Locate the cell with the specified text and output its [x, y] center coordinate. 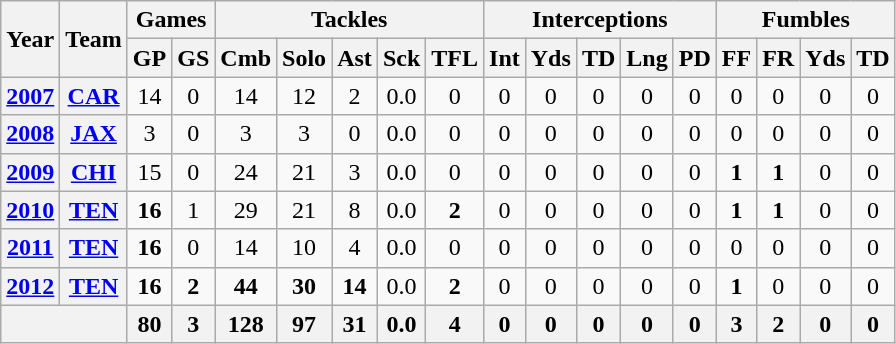
15 [149, 172]
128 [246, 324]
CAR [94, 96]
24 [246, 172]
Year [30, 39]
Lng [647, 58]
12 [304, 96]
2007 [30, 96]
Int [505, 58]
44 [246, 286]
2012 [30, 286]
Team [94, 39]
80 [149, 324]
PD [694, 58]
2011 [30, 248]
Ast [355, 58]
31 [355, 324]
2010 [30, 210]
Tackles [350, 20]
Solo [304, 58]
Cmb [246, 58]
97 [304, 324]
TFL [455, 58]
CHI [94, 172]
FR [778, 58]
Games [170, 20]
2009 [30, 172]
2008 [30, 134]
10 [304, 248]
GS [194, 58]
GP [149, 58]
JAX [94, 134]
Interceptions [600, 20]
Fumbles [806, 20]
Sck [401, 58]
FF [736, 58]
29 [246, 210]
8 [355, 210]
30 [304, 286]
